Output the [x, y] coordinate of the center of the cell containing the given text.  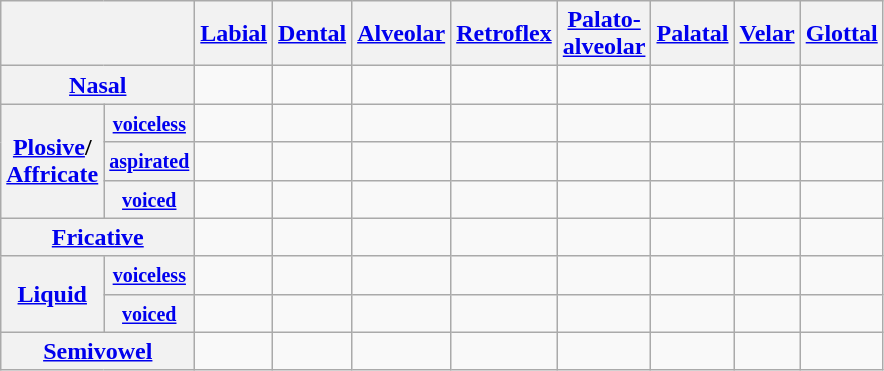
Fricative [98, 237]
Retroflex [504, 34]
Plosive/Affricate [52, 161]
Labial [234, 34]
Palato-alveolar [604, 34]
Alveolar [402, 34]
Liquid [52, 294]
Palatal [692, 34]
Semivowel [98, 351]
Velar [767, 34]
Glottal [842, 34]
Dental [312, 34]
Nasal [98, 85]
aspirated [150, 161]
